Detect which cell encompasses the target text, then output its (X, Y) center coordinate. 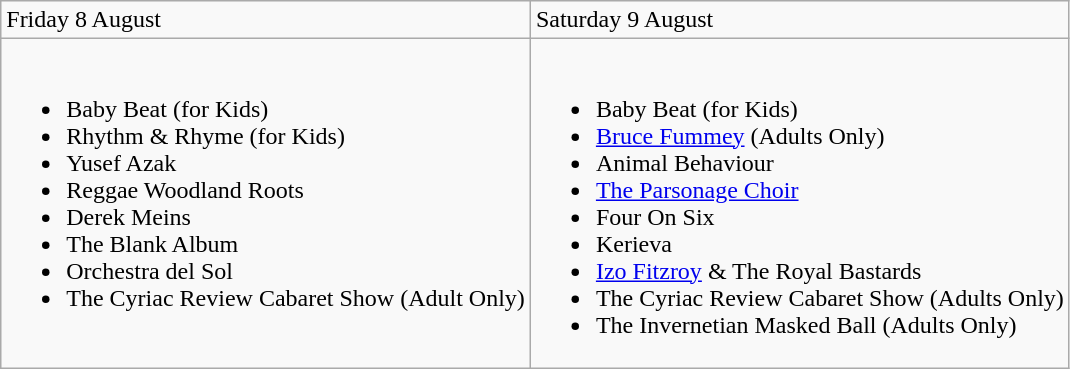
Friday 8 August (266, 20)
Saturday 9 August (800, 20)
